Capture the cell that displays the provided text and extract its (X, Y) central coordinate. 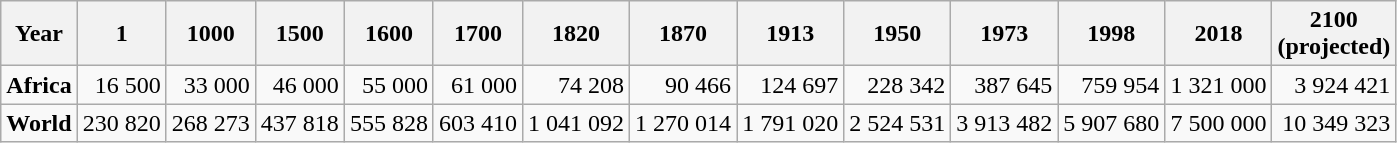
Year (39, 34)
603 410 (478, 123)
2 524 531 (898, 123)
1 270 014 (684, 123)
61 000 (478, 85)
759 954 (1112, 85)
1 321 000 (1218, 85)
1600 (388, 34)
230 820 (122, 123)
387 645 (1004, 85)
5 907 680 (1112, 123)
46 000 (300, 85)
1000 (210, 34)
3 924 421 (1334, 85)
555 828 (388, 123)
33 000 (210, 85)
7 500 000 (1218, 123)
90 466 (684, 85)
2018 (1218, 34)
1 (122, 34)
55 000 (388, 85)
124 697 (790, 85)
World (39, 123)
1998 (1112, 34)
74 208 (576, 85)
268 273 (210, 123)
16 500 (122, 85)
10 349 323 (1334, 123)
1913 (790, 34)
1500 (300, 34)
228 342 (898, 85)
1973 (1004, 34)
437 818 (300, 123)
1 791 020 (790, 123)
1870 (684, 34)
1700 (478, 34)
1 041 092 (576, 123)
Africa (39, 85)
1950 (898, 34)
2100(projected) (1334, 34)
1820 (576, 34)
3 913 482 (1004, 123)
